Extract the (x, y) coordinate from the center of the cell holding the provided text.  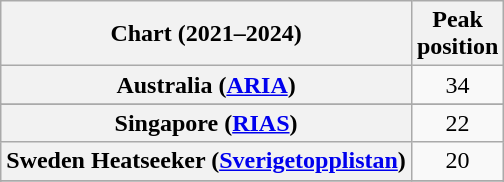
22 (457, 123)
Sweden Heatseeker (Sverigetopplistan) (206, 161)
20 (457, 161)
34 (457, 85)
Australia (ARIA) (206, 85)
Peakposition (457, 34)
Chart (2021–2024) (206, 34)
Singapore (RIAS) (206, 123)
